Output the (x, y) coordinate of the center of the cell containing the given text.  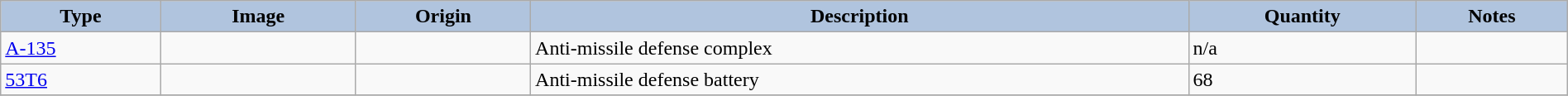
Notes (1492, 17)
68 (1302, 79)
Anti-missile defense battery (860, 79)
Image (258, 17)
Origin (443, 17)
А-135 (81, 48)
Quantity (1302, 17)
n/a (1302, 48)
53Т6 (81, 79)
Anti-missile defense complex (860, 48)
Type (81, 17)
Description (860, 17)
